Extract the [x, y] coordinate from the center of the cell holding the provided text.  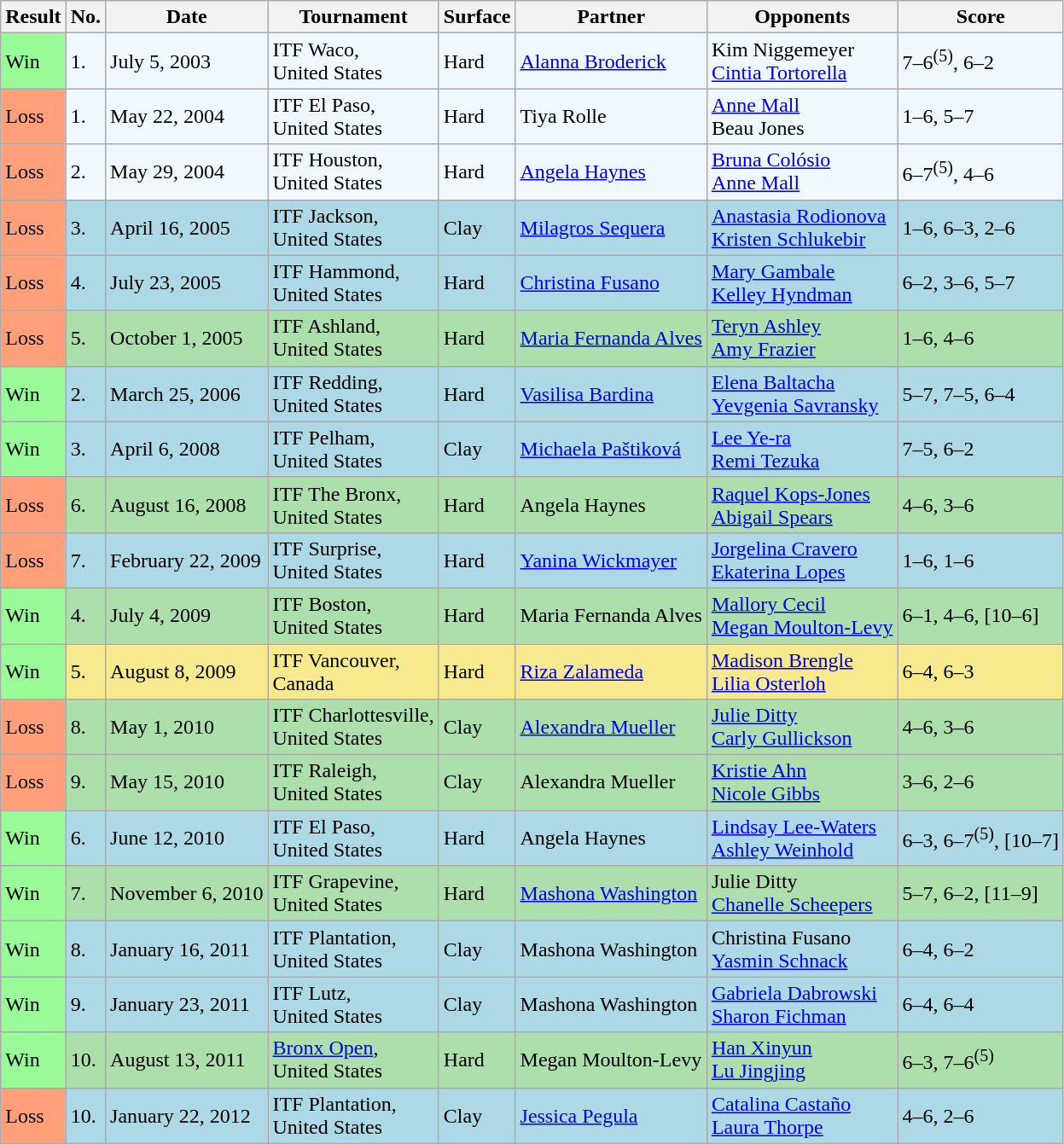
April 6, 2008 [187, 449]
6–3, 7–6(5) [980, 1060]
ITF Surprise, United States [353, 560]
Bronx Open, United States [353, 1060]
Anne Mall Beau Jones [802, 116]
6–2, 3–6, 5–7 [980, 283]
Mary Gambale Kelley Hyndman [802, 283]
Mallory Cecil Megan Moulton-Levy [802, 616]
6–4, 6–2 [980, 949]
May 15, 2010 [187, 783]
ITF Boston, United States [353, 616]
May 22, 2004 [187, 116]
Elena Baltacha Yevgenia Savransky [802, 394]
Jorgelina Cravero Ekaterina Lopes [802, 560]
July 23, 2005 [187, 283]
June 12, 2010 [187, 838]
Christina Fusano Yasmin Schnack [802, 949]
August 8, 2009 [187, 671]
Tournament [353, 17]
July 5, 2003 [187, 61]
Kim Niggemeyer Cintia Tortorella [802, 61]
ITF Hammond, United States [353, 283]
Riza Zalameda [611, 671]
Score [980, 17]
No. [85, 17]
Michaela Paštiková [611, 449]
January 16, 2011 [187, 949]
Surface [477, 17]
August 13, 2011 [187, 1060]
6–4, 6–3 [980, 671]
February 22, 2009 [187, 560]
Megan Moulton-Levy [611, 1060]
Partner [611, 17]
Lee Ye-ra Remi Tezuka [802, 449]
4–6, 2–6 [980, 1116]
7–5, 6–2 [980, 449]
6–4, 6–4 [980, 1005]
ITF Jackson, United States [353, 227]
Han Xinyun Lu Jingjing [802, 1060]
January 23, 2011 [187, 1005]
Christina Fusano [611, 283]
7–6(5), 6–2 [980, 61]
Jessica Pegula [611, 1116]
ITF Ashland, United States [353, 338]
Opponents [802, 17]
6–1, 4–6, [10–6] [980, 616]
3–6, 2–6 [980, 783]
Catalina Castaño Laura Thorpe [802, 1116]
November 6, 2010 [187, 894]
1–6, 5–7 [980, 116]
Tiya Rolle [611, 116]
5–7, 7–5, 6–4 [980, 394]
ITF Pelham, United States [353, 449]
Kristie Ahn Nicole Gibbs [802, 783]
Julie Ditty Carly Gullickson [802, 727]
May 29, 2004 [187, 172]
ITF Houston, United States [353, 172]
October 1, 2005 [187, 338]
Teryn Ashley Amy Frazier [802, 338]
ITF Lutz, United States [353, 1005]
ITF Charlottesville, United States [353, 727]
6–7(5), 4–6 [980, 172]
Anastasia Rodionova Kristen Schlukebir [802, 227]
ITF Raleigh, United States [353, 783]
ITF Redding, United States [353, 394]
Date [187, 17]
April 16, 2005 [187, 227]
January 22, 2012 [187, 1116]
Julie Ditty Chanelle Scheepers [802, 894]
5–7, 6–2, [11–9] [980, 894]
August 16, 2008 [187, 505]
1–6, 4–6 [980, 338]
Vasilisa Bardina [611, 394]
Milagros Sequera [611, 227]
March 25, 2006 [187, 394]
ITF Grapevine, United States [353, 894]
6–3, 6–7(5), [10–7] [980, 838]
Yanina Wickmayer [611, 560]
Result [33, 17]
Bruna Colósio Anne Mall [802, 172]
Raquel Kops-Jones Abigail Spears [802, 505]
July 4, 2009 [187, 616]
Alanna Broderick [611, 61]
1–6, 1–6 [980, 560]
May 1, 2010 [187, 727]
ITF Waco, United States [353, 61]
Madison Brengle Lilia Osterloh [802, 671]
Gabriela Dabrowski Sharon Fichman [802, 1005]
ITF The Bronx, United States [353, 505]
ITF Vancouver, Canada [353, 671]
Lindsay Lee-Waters Ashley Weinhold [802, 838]
1–6, 6–3, 2–6 [980, 227]
